Output the [X, Y] coordinate of the center of the cell containing the given text.  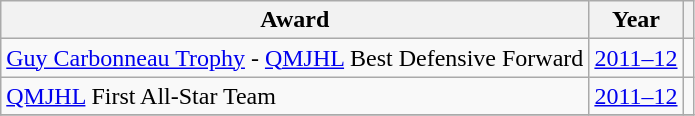
QMJHL First All-Star Team [295, 96]
Year [636, 20]
Guy Carbonneau Trophy - QMJHL Best Defensive Forward [295, 58]
Award [295, 20]
